Return the (x, y) coordinate for the center point of the cell that contains the specified text.  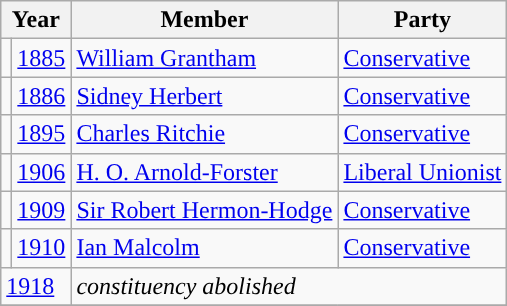
Charles Ritchie (204, 134)
Sidney Herbert (204, 96)
Ian Malcolm (204, 248)
1910 (42, 248)
1895 (42, 134)
Party (422, 20)
constituency abolished (289, 286)
Sir Robert Hermon-Hodge (204, 210)
1906 (42, 172)
Year (36, 20)
1918 (36, 286)
1885 (42, 58)
H. O. Arnold-Forster (204, 172)
1886 (42, 96)
1909 (42, 210)
Liberal Unionist (422, 172)
William Grantham (204, 58)
Member (204, 20)
